Identify which cell holds the provided text, then report its (X, Y) central coordinate. 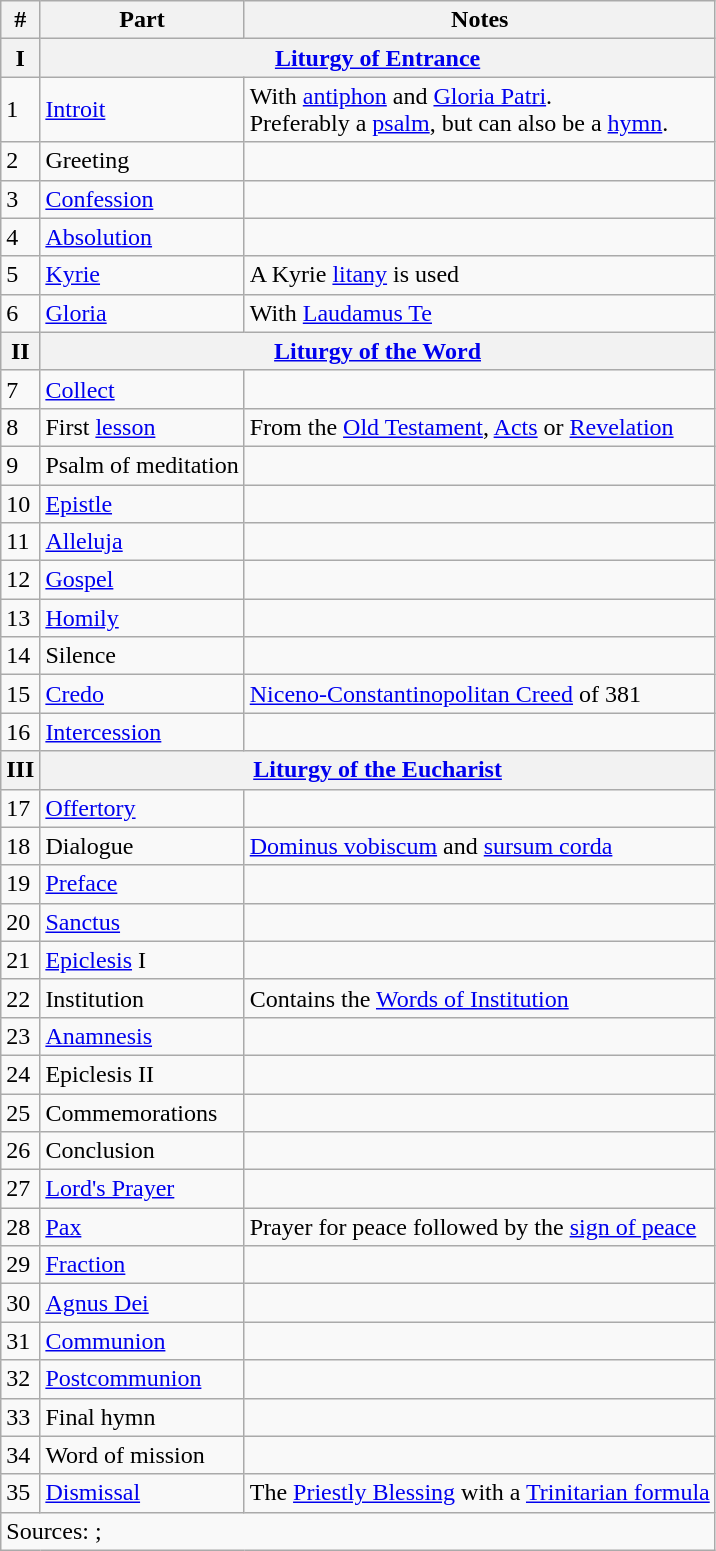
26 (20, 1151)
Word of mission (142, 1455)
7 (20, 389)
34 (20, 1455)
Alleluja (142, 542)
Epiclesis I (142, 960)
Credo (142, 694)
Lord's Prayer (142, 1189)
First lesson (142, 427)
18 (20, 846)
Confession (142, 199)
23 (20, 1036)
15 (20, 694)
I (20, 58)
Commemorations (142, 1113)
Dialogue (142, 846)
4 (20, 237)
Preface (142, 884)
Offertory (142, 808)
Agnus Dei (142, 1303)
Collect (142, 389)
Introit (142, 110)
Niceno-Constantinopolitan Creed of 381 (480, 694)
10 (20, 503)
A Kyrie litany is used (480, 275)
Gospel (142, 580)
With Laudamus Te (480, 313)
16 (20, 732)
31 (20, 1341)
11 (20, 542)
Sources: ; (358, 1531)
1 (20, 110)
Psalm of meditation (142, 465)
22 (20, 998)
Absolution (142, 237)
12 (20, 580)
Fraction (142, 1265)
33 (20, 1417)
III (20, 770)
29 (20, 1265)
Epistle (142, 503)
Institution (142, 998)
21 (20, 960)
Conclusion (142, 1151)
25 (20, 1113)
Communion (142, 1341)
II (20, 351)
The Priestly Blessing with a Trinitarian formula (480, 1493)
Sanctus (142, 922)
Liturgy of the Word (378, 351)
Gloria (142, 313)
17 (20, 808)
8 (20, 427)
Homily (142, 618)
24 (20, 1074)
Final hymn (142, 1417)
From the Old Testament, Acts or Revelation (480, 427)
Liturgy of Entrance (378, 58)
19 (20, 884)
Silence (142, 656)
32 (20, 1379)
Part (142, 20)
Greeting (142, 161)
Dominus vobiscum and sursum corda (480, 846)
Kyrie (142, 275)
3 (20, 199)
# (20, 20)
2 (20, 161)
Intercession (142, 732)
Anamnesis (142, 1036)
Epiclesis II (142, 1074)
Postcommunion (142, 1379)
5 (20, 275)
35 (20, 1493)
14 (20, 656)
With antiphon and Gloria Patri.Preferably a psalm, but can also be a hymn. (480, 110)
20 (20, 922)
Prayer for peace followed by the sign of peace (480, 1227)
28 (20, 1227)
27 (20, 1189)
Dismissal (142, 1493)
6 (20, 313)
30 (20, 1303)
Notes (480, 20)
Contains the Words of Institution (480, 998)
9 (20, 465)
13 (20, 618)
Liturgy of the Eucharist (378, 770)
Pax (142, 1227)
